Capture the cell that displays the provided text and extract its (x, y) central coordinate. 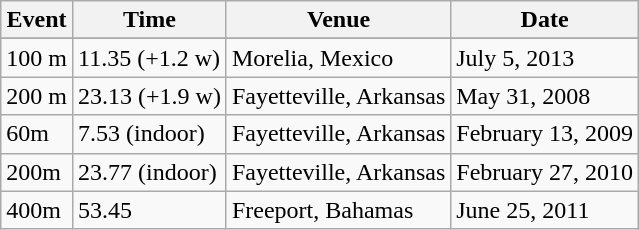
60m (37, 134)
Date (545, 20)
February 27, 2010 (545, 172)
Morelia, Mexico (338, 58)
Event (37, 20)
Time (149, 20)
February 13, 2009 (545, 134)
100 m (37, 58)
200 m (37, 96)
Venue (338, 20)
May 31, 2008 (545, 96)
7.53 (indoor) (149, 134)
Freeport, Bahamas (338, 210)
200m (37, 172)
23.13 (+1.9 w) (149, 96)
July 5, 2013 (545, 58)
June 25, 2011 (545, 210)
23.77 (indoor) (149, 172)
53.45 (149, 210)
11.35 (+1.2 w) (149, 58)
400m (37, 210)
